Pinpoint the cell where the given text exists, returning its (X, Y) midpoint coordinate. 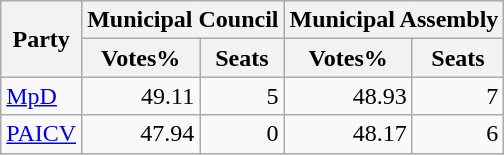
6 (458, 134)
48.17 (348, 134)
7 (458, 96)
MpD (42, 96)
49.11 (141, 96)
Party (42, 39)
Municipal Assembly (394, 20)
48.93 (348, 96)
0 (242, 134)
PAICV (42, 134)
47.94 (141, 134)
5 (242, 96)
Municipal Council (183, 20)
